Detect which cell encompasses the target text, then output its (x, y) center coordinate. 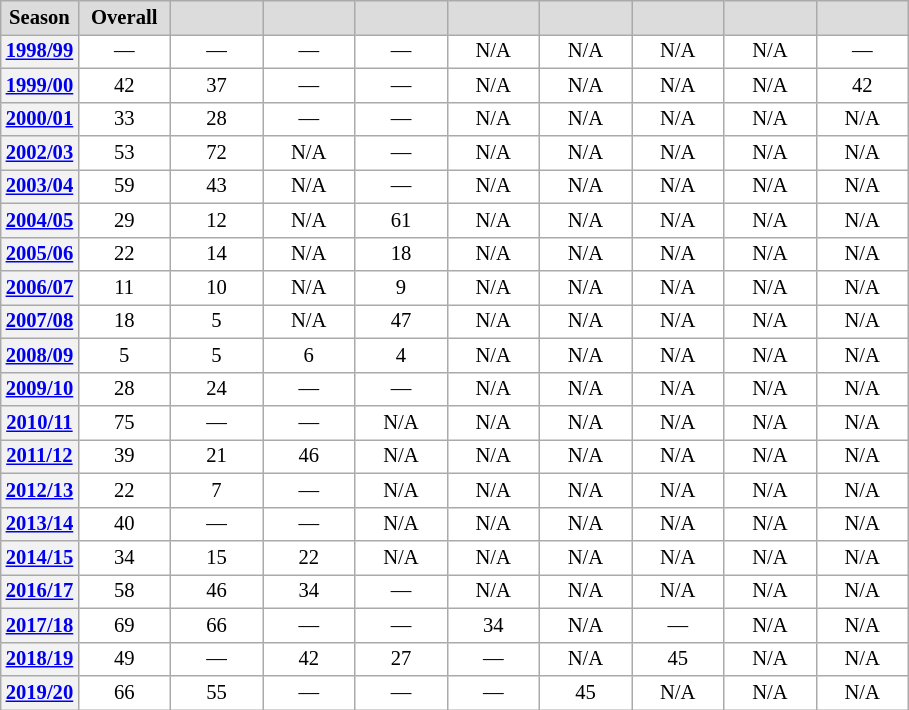
2004/05 (40, 220)
49 (124, 659)
2010/11 (40, 423)
7 (216, 490)
2018/19 (40, 659)
2007/08 (40, 321)
33 (124, 119)
59 (124, 186)
40 (124, 524)
24 (216, 389)
14 (216, 254)
4 (401, 355)
12 (216, 220)
37 (216, 85)
53 (124, 153)
9 (401, 287)
Overall (124, 17)
21 (216, 456)
61 (401, 220)
69 (124, 625)
1999/00 (40, 85)
15 (216, 557)
29 (124, 220)
27 (401, 659)
2011/12 (40, 456)
2017/18 (40, 625)
2002/03 (40, 153)
58 (124, 591)
2000/01 (40, 119)
72 (216, 153)
10 (216, 287)
2019/20 (40, 693)
Season (40, 17)
47 (401, 321)
2012/13 (40, 490)
2008/09 (40, 355)
39 (124, 456)
11 (124, 287)
55 (216, 693)
2009/10 (40, 389)
2016/17 (40, 591)
2006/07 (40, 287)
2014/15 (40, 557)
2013/14 (40, 524)
75 (124, 423)
1998/99 (40, 51)
43 (216, 186)
2003/04 (40, 186)
6 (309, 355)
2005/06 (40, 254)
